Pinpoint the cell where the given text exists, returning its [x, y] midpoint coordinate. 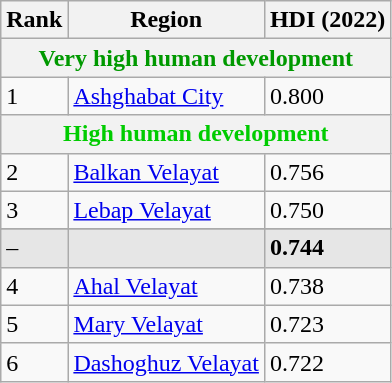
3 [34, 210]
– [34, 248]
0.800 [327, 96]
Very high human development [196, 58]
HDI (2022) [327, 20]
6 [34, 362]
0.722 [327, 362]
0.750 [327, 210]
Rank [34, 20]
0.756 [327, 172]
Ahal Velayat [166, 286]
5 [34, 324]
0.738 [327, 286]
0.744 [327, 248]
Ashghabat City [166, 96]
Dashoghuz Velayat [166, 362]
0.723 [327, 324]
2 [34, 172]
Lebap Velayat [166, 210]
Mary Velayat [166, 324]
4 [34, 286]
Balkan Velayat [166, 172]
1 [34, 96]
High human development [196, 134]
Region [166, 20]
